Return (x, y) of the center of cell containing provided text 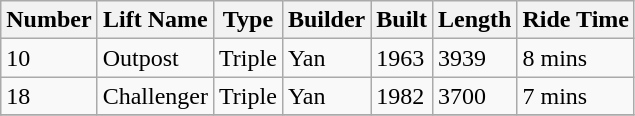
8 mins (576, 58)
Length (475, 20)
1982 (402, 96)
Built (402, 20)
10 (49, 58)
3700 (475, 96)
1963 (402, 58)
Outpost (155, 58)
Type (248, 20)
Number (49, 20)
Challenger (155, 96)
3939 (475, 58)
18 (49, 96)
7 mins (576, 96)
Lift Name (155, 20)
Builder (326, 20)
Ride Time (576, 20)
